Return [x, y] of the center of cell containing provided text 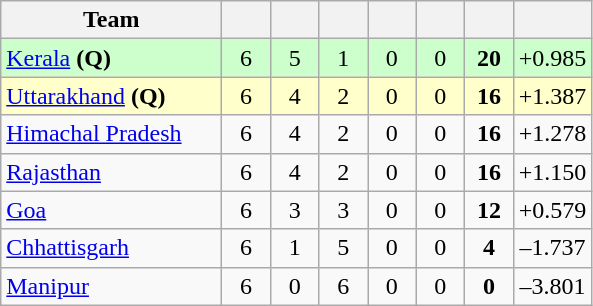
Manipur [112, 286]
+1.387 [552, 96]
Kerala (Q) [112, 58]
+1.150 [552, 172]
Team [112, 20]
–1.737 [552, 248]
Uttarakhand (Q) [112, 96]
20 [490, 58]
Himachal Pradesh [112, 134]
Goa [112, 210]
Rajasthan [112, 172]
Chhattisgarh [112, 248]
+0.579 [552, 210]
+1.278 [552, 134]
+0.985 [552, 58]
12 [490, 210]
–3.801 [552, 286]
